For the text-containing cell, return its midpoint in (X, Y) coordinate format. 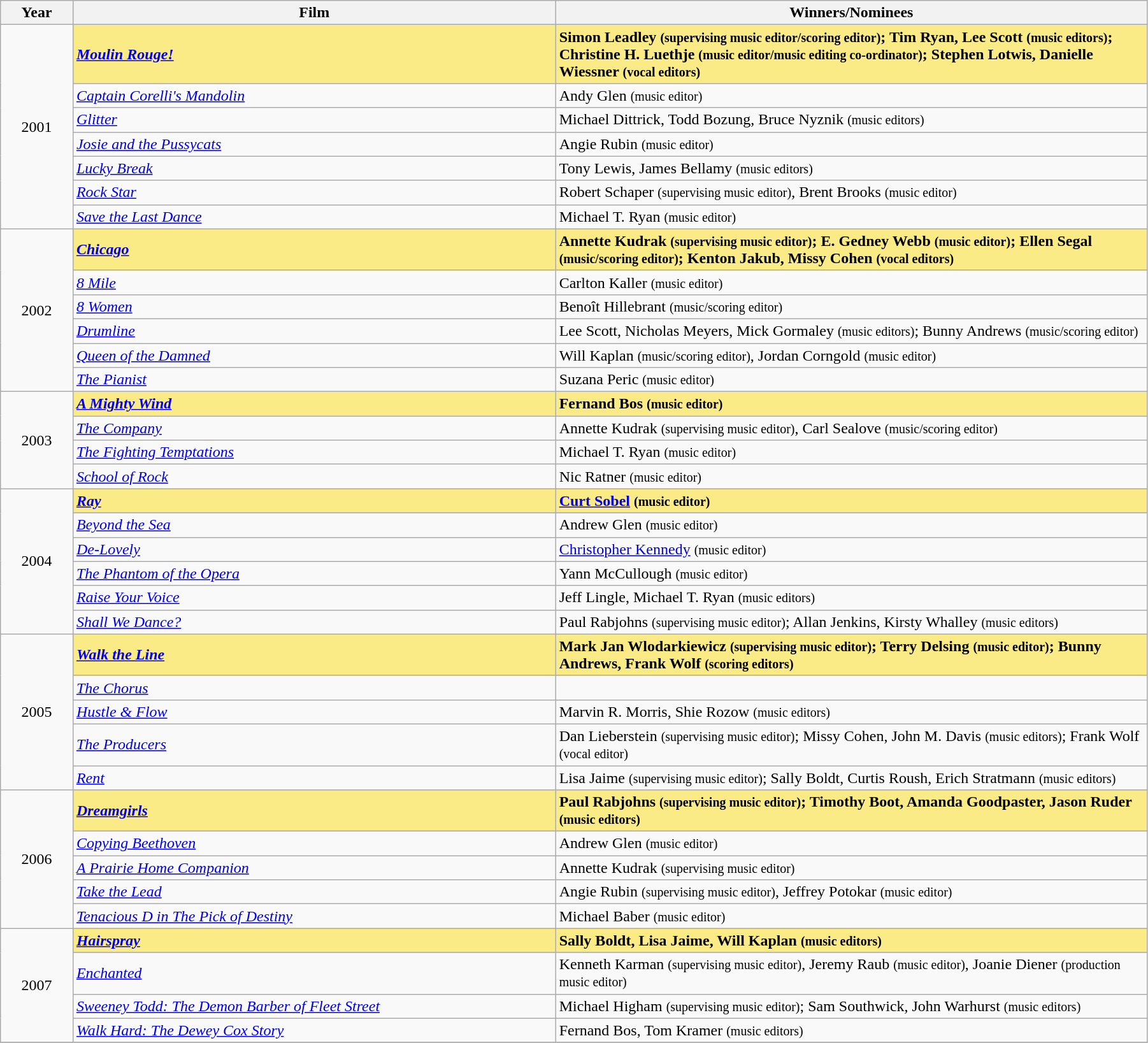
Michael Dittrick, Todd Bozung, Bruce Nyznik (music editors) (851, 120)
2004 (37, 561)
Robert Schaper (supervising music editor), Brent Brooks (music editor) (851, 192)
2006 (37, 859)
Fernand Bos, Tom Kramer (music editors) (851, 1030)
Michael Baber (music editor) (851, 916)
Drumline (314, 331)
Shall We Dance? (314, 622)
Lisa Jaime (supervising music editor); Sally Boldt, Curtis Roush, Erich Stratmann (music editors) (851, 778)
Paul Rabjohns (supervising music editor); Allan Jenkins, Kirsty Whalley (music editors) (851, 622)
Mark Jan Wlodarkiewicz (supervising music editor); Terry Delsing (music editor); Bunny Andrews, Frank Wolf (scoring editors) (851, 655)
Will Kaplan (music/scoring editor), Jordan Corngold (music editor) (851, 355)
Marvin R. Morris, Shie Rozow (music editors) (851, 712)
2001 (37, 127)
The Fighting Temptations (314, 452)
Enchanted (314, 974)
Walk Hard: The Dewey Cox Story (314, 1030)
8 Women (314, 306)
Sally Boldt, Lisa Jaime, Will Kaplan (music editors) (851, 940)
The Company (314, 428)
Sweeney Todd: The Demon Barber of Fleet Street (314, 1006)
Michael Higham (supervising music editor); Sam Southwick, John Warhurst (music editors) (851, 1006)
Carlton Kaller (music editor) (851, 282)
Walk the Line (314, 655)
Raise Your Voice (314, 598)
Chicago (314, 250)
Jeff Lingle, Michael T. Ryan (music editors) (851, 598)
Annette Kudrak (supervising music editor), Carl Sealove (music/scoring editor) (851, 428)
Rock Star (314, 192)
Benoît Hillebrant (music/scoring editor) (851, 306)
Fernand Bos (music editor) (851, 404)
Year (37, 13)
De-Lovely (314, 549)
The Chorus (314, 687)
Lee Scott, Nicholas Meyers, Mick Gormaley (music editors); Bunny Andrews (music/scoring editor) (851, 331)
Film (314, 13)
Glitter (314, 120)
Ray (314, 501)
The Producers (314, 744)
Tony Lewis, James Bellamy (music editors) (851, 168)
Take the Lead (314, 892)
Beyond the Sea (314, 525)
Kenneth Karman (supervising music editor), Jeremy Raub (music editor), Joanie Diener (production music editor) (851, 974)
Andy Glen (music editor) (851, 96)
School of Rock (314, 477)
Rent (314, 778)
Winners/Nominees (851, 13)
Nic Ratner (music editor) (851, 477)
Captain Corelli's Mandolin (314, 96)
Christopher Kennedy (music editor) (851, 549)
Tenacious D in The Pick of Destiny (314, 916)
Yann McCullough (music editor) (851, 573)
Queen of the Damned (314, 355)
Hustle & Flow (314, 712)
A Prairie Home Companion (314, 868)
Hairspray (314, 940)
Angie Rubin (supervising music editor), Jeffrey Potokar (music editor) (851, 892)
Dreamgirls (314, 810)
2003 (37, 440)
Moulin Rouge! (314, 54)
The Pianist (314, 380)
Paul Rabjohns (supervising music editor); Timothy Boot, Amanda Goodpaster, Jason Ruder (music editors) (851, 810)
Curt Sobel (music editor) (851, 501)
2002 (37, 310)
2005 (37, 712)
A Mighty Wind (314, 404)
Angie Rubin (music editor) (851, 144)
Dan Lieberstein (supervising music editor); Missy Cohen, John M. Davis (music editors); Frank Wolf (vocal editor) (851, 744)
Copying Beethoven (314, 844)
Annette Kudrak (supervising music editor) (851, 868)
Josie and the Pussycats (314, 144)
8 Mile (314, 282)
Save the Last Dance (314, 217)
The Phantom of the Opera (314, 573)
2007 (37, 985)
Lucky Break (314, 168)
Suzana Peric (music editor) (851, 380)
